Provide the [x, y] coordinate of the cell's center where the given text is located.  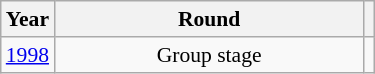
1998 [28, 55]
Year [28, 19]
Group stage [209, 55]
Round [209, 19]
